From the cell containing the given text, extract its center point as [x, y] coordinate. 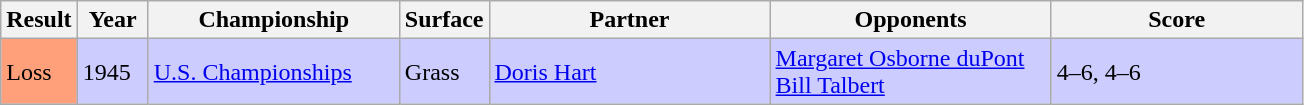
Doris Hart [630, 72]
Result [39, 20]
1945 [112, 72]
Score [1176, 20]
Surface [444, 20]
4–6, 4–6 [1176, 72]
Margaret Osborne duPont Bill Talbert [910, 72]
Loss [39, 72]
Opponents [910, 20]
Partner [630, 20]
Championship [274, 20]
Year [112, 20]
Grass [444, 72]
U.S. Championships [274, 72]
